Find where the given text appears and provide that cell's center as [x, y] coordinate. 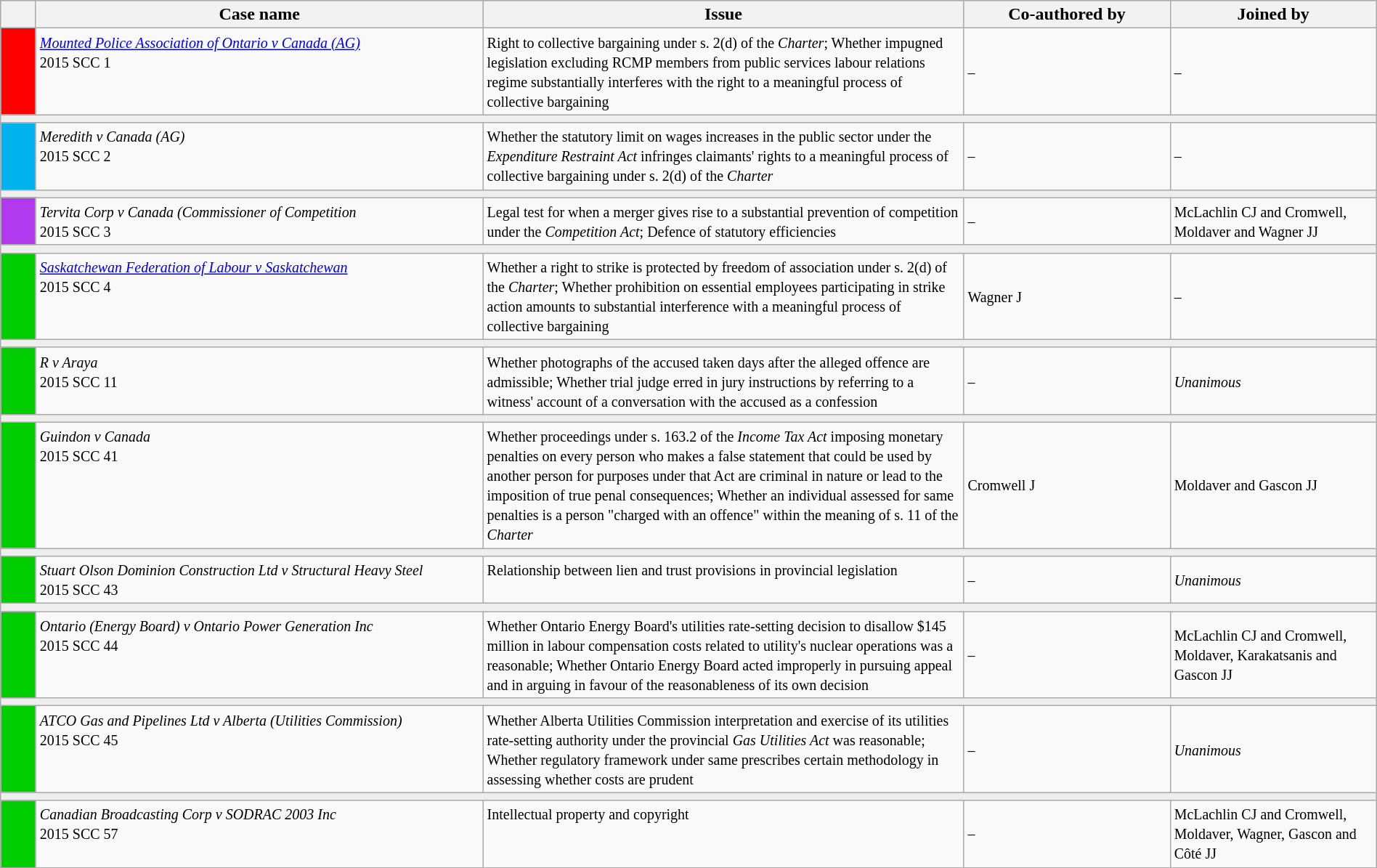
Meredith v Canada (AG) 2015 SCC 2 [259, 156]
McLachlin CJ and Cromwell, Moldaver and Wagner JJ [1273, 221]
Joined by [1273, 15]
McLachlin CJ and Cromwell, Moldaver, Wagner, Gascon and Côté JJ [1273, 834]
Legal test for when a merger gives rise to a substantial prevention of competition under the Competition Act; Defence of statutory efficiencies [723, 221]
Ontario (Energy Board) v Ontario Power Generation Inc 2015 SCC 44 [259, 655]
Case name [259, 15]
Saskatchewan Federation of Labour v Saskatchewan 2015 SCC 4 [259, 296]
Tervita Corp v Canada (Commissioner of Competition 2015 SCC 3 [259, 221]
Canadian Broadcasting Corp v SODRAC 2003 Inc 2015 SCC 57 [259, 834]
Cromwell J [1067, 485]
Issue [723, 15]
ATCO Gas and Pipelines Ltd v Alberta (Utilities Commission) 2015 SCC 45 [259, 750]
Relationship between lien and trust provisions in provincial legislation [723, 580]
Mounted Police Association of Ontario v Canada (AG) 2015 SCC 1 [259, 71]
Wagner J [1067, 296]
Stuart Olson Dominion Construction Ltd v Structural Heavy Steel 2015 SCC 43 [259, 580]
R v Araya 2015 SCC 11 [259, 381]
Moldaver and Gascon JJ [1273, 485]
Intellectual property and copyright [723, 834]
McLachlin CJ and Cromwell, Moldaver, Karakatsanis and Gascon JJ [1273, 655]
Co-authored by [1067, 15]
Guindon v Canada 2015 SCC 41 [259, 485]
